Locate the cell with the specified text and output its (x, y) center coordinate. 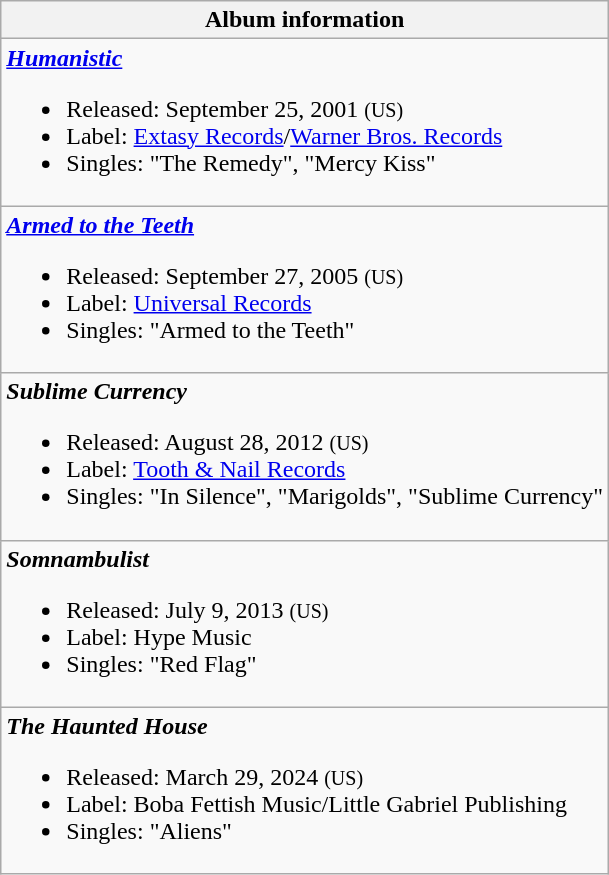
Sublime CurrencyReleased: August 28, 2012 (US)Label: Tooth & Nail RecordsSingles: "In Silence", "Marigolds", "Sublime Currency" (305, 456)
SomnambulistReleased: July 9, 2013 (US)Label: Hype MusicSingles: "Red Flag" (305, 624)
Armed to the TeethReleased: September 27, 2005 (US)Label: Universal RecordsSingles: "Armed to the Teeth" (305, 290)
Album information (305, 20)
The Haunted HouseReleased: March 29, 2024 (US)Label: Boba Fettish Music/Little Gabriel PublishingSingles: "Aliens" (305, 790)
HumanisticReleased: September 25, 2001 (US)Label: Extasy Records/Warner Bros. RecordsSingles: "The Remedy", "Mercy Kiss" (305, 122)
